Extract the (x, y) coordinate from the center of the cell holding the provided text.  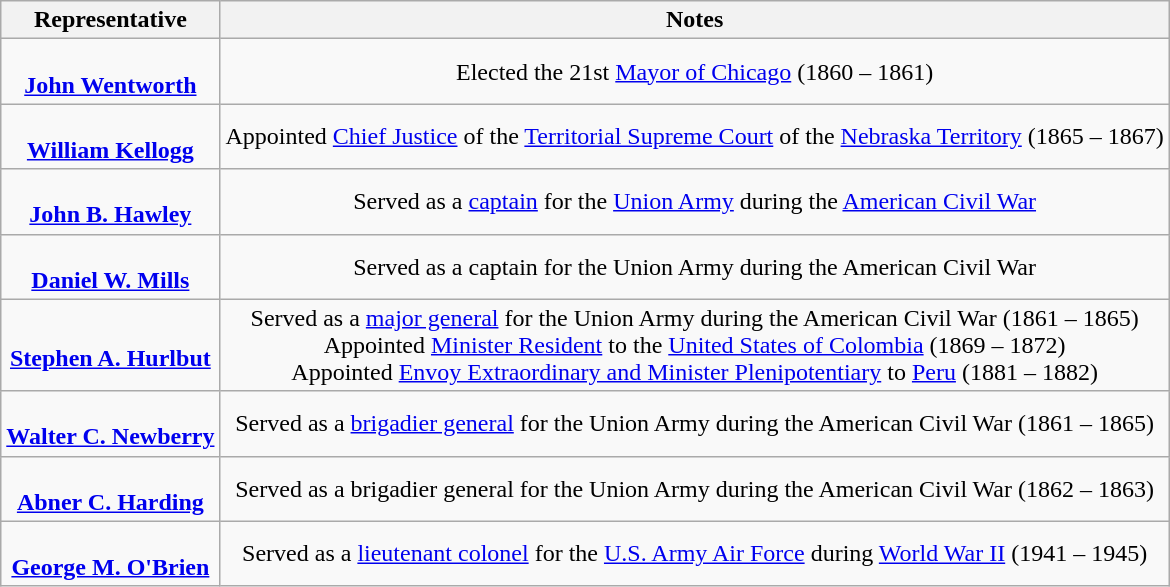
Walter C. Newberry (110, 424)
Representative (110, 20)
Served as a brigadier general for the Union Army during the American Civil War (1861 – 1865) (694, 424)
William Kellogg (110, 136)
Notes (694, 20)
Abner C. Harding (110, 488)
George M. O'Brien (110, 554)
Appointed Chief Justice of the Territorial Supreme Court of the Nebraska Territory (1865 – 1867) (694, 136)
Daniel W. Mills (110, 266)
Stephen A. Hurlbut (110, 345)
Served as a lieutenant colonel for the U.S. Army Air Force during World War II (1941 – 1945) (694, 554)
John Wentworth (110, 72)
Served as a brigadier general for the Union Army during the American Civil War (1862 – 1863) (694, 488)
Elected the 21st Mayor of Chicago (1860 – 1861) (694, 72)
John B. Hawley (110, 202)
